Return the (X, Y) coordinate for the center point of the cell that contains the specified text.  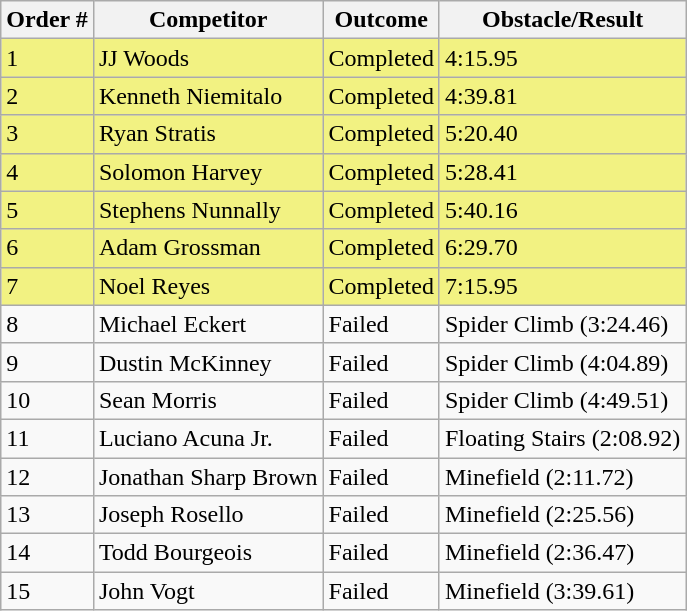
2 (48, 96)
6:29.70 (562, 248)
Michael Eckert (208, 324)
Todd Bourgeois (208, 553)
Spider Climb (3:24.46) (562, 324)
Solomon Harvey (208, 172)
Floating Stairs (2:08.92) (562, 438)
John Vogt (208, 591)
Jonathan Sharp Brown (208, 477)
4:39.81 (562, 96)
3 (48, 134)
1 (48, 58)
6 (48, 248)
Ryan Stratis (208, 134)
Minefield (2:36.47) (562, 553)
Sean Morris (208, 400)
Stephens Nunnally (208, 210)
7 (48, 286)
Spider Climb (4:04.89) (562, 362)
Order # (48, 20)
Minefield (2:11.72) (562, 477)
Obstacle/Result (562, 20)
4 (48, 172)
5:28.41 (562, 172)
Joseph Rosello (208, 515)
Competitor (208, 20)
Dustin McKinney (208, 362)
11 (48, 438)
15 (48, 591)
7:15.95 (562, 286)
8 (48, 324)
14 (48, 553)
5 (48, 210)
10 (48, 400)
JJ Woods (208, 58)
Noel Reyes (208, 286)
5:40.16 (562, 210)
12 (48, 477)
9 (48, 362)
Minefield (3:39.61) (562, 591)
Minefield (2:25.56) (562, 515)
Adam Grossman (208, 248)
13 (48, 515)
Outcome (381, 20)
Kenneth Niemitalo (208, 96)
4:15.95 (562, 58)
5:20.40 (562, 134)
Spider Climb (4:49.51) (562, 400)
Luciano Acuna Jr. (208, 438)
